Search for the cell housing the specified text and yield its [x, y] center coordinate. 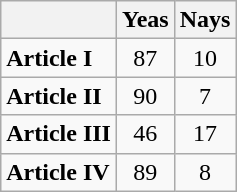
Nays [205, 20]
10 [205, 58]
46 [145, 134]
Article I [59, 58]
Article II [59, 96]
Article III [59, 134]
Yeas [145, 20]
90 [145, 96]
17 [205, 134]
Article IV [59, 172]
8 [205, 172]
7 [205, 96]
87 [145, 58]
89 [145, 172]
